Find where the given text appears and provide that cell's center as (x, y) coordinate. 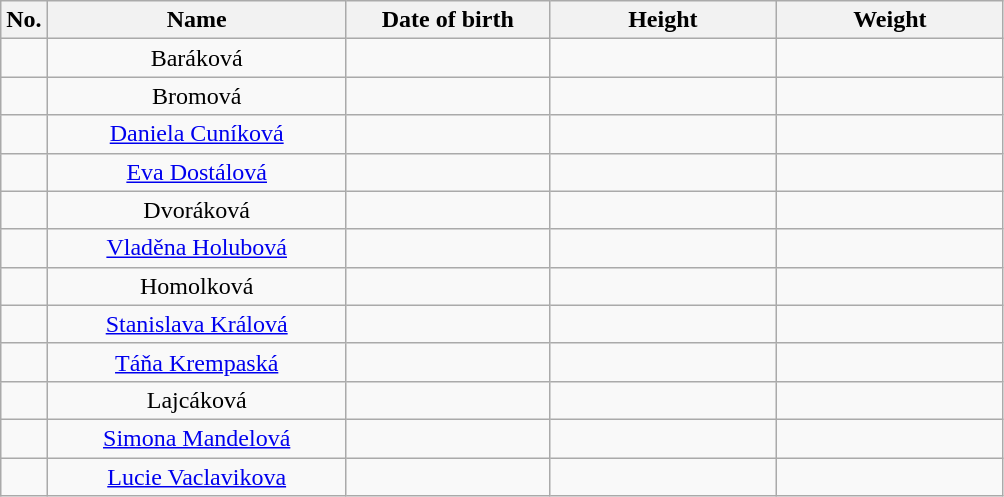
Lajcáková (196, 400)
No. (24, 20)
Homolková (196, 286)
Eva Dostálová (196, 172)
Táňa Krempaská (196, 362)
Vladěna Holubová (196, 248)
Daniela Cuníková (196, 134)
Date of birth (448, 20)
Lucie Vaclavikova (196, 477)
Baráková (196, 58)
Stanislava Králová (196, 324)
Name (196, 20)
Dvoráková (196, 210)
Bromová (196, 96)
Weight (890, 20)
Height (662, 20)
Simona Mandelová (196, 438)
